Capture the cell that displays the provided text and extract its (X, Y) central coordinate. 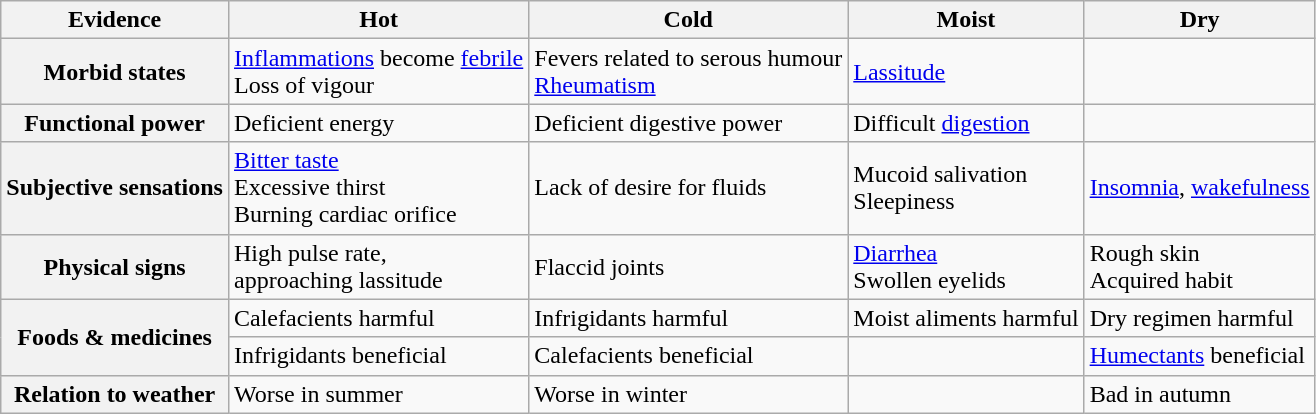
Bad in autumn (1200, 394)
Hot (378, 20)
Subjective sensations (115, 188)
Relation to weather (115, 394)
Bitter taste Excessive thirst Burning cardiac orifice (378, 188)
Fevers related to serous humour Rheumatism (688, 72)
Moist aliments harmful (966, 318)
Dry regimen harmful (1200, 318)
Insomnia, wakefulness (1200, 188)
Evidence (115, 20)
Dry (1200, 20)
Rough skin Acquired habit (1200, 266)
Functional power (115, 123)
Humectants beneficial (1200, 356)
Inflammations become febrile Loss of vigour (378, 72)
Deficient energy (378, 123)
Calefacients beneficial (688, 356)
Flaccid joints (688, 266)
Calefacients harmful (378, 318)
Infrigidants beneficial (378, 356)
High pulse rate, approaching lassitude (378, 266)
Worse in winter (688, 394)
Mucoid salivation Sleepiness (966, 188)
Moist (966, 20)
Deficient digestive power (688, 123)
Cold (688, 20)
Physical signs (115, 266)
Difficult digestion (966, 123)
Diarrhea Swollen eyelids (966, 266)
Worse in summer (378, 394)
Morbid states (115, 72)
Lassitude (966, 72)
Lack of desire for fluids (688, 188)
Foods & medicines (115, 337)
Infrigidants harmful (688, 318)
